Identify which cell holds the provided text, then report its (X, Y) central coordinate. 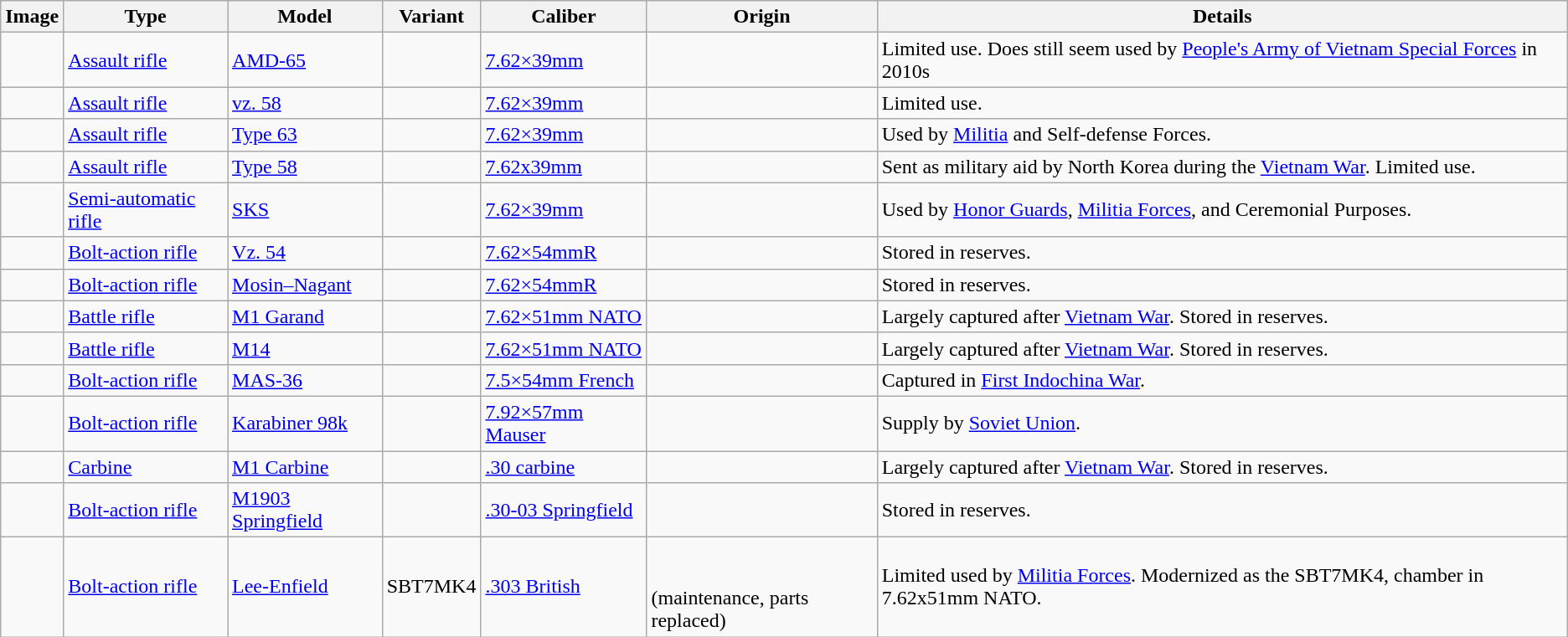
(maintenance, parts replaced) (762, 588)
MAS-36 (305, 380)
Sent as military aid by North Korea during the Vietnam War. Limited use. (1222, 167)
Type 58 (305, 167)
SBT7MK4 (431, 588)
Variant (431, 17)
Carbine (146, 466)
M14 (305, 348)
Details (1222, 17)
Mosin–Nagant (305, 285)
7.5×54mm French (564, 380)
Used by Militia and Self-defense Forces. (1222, 135)
Captured in First Indochina War. (1222, 380)
Supply by Soviet Union. (1222, 424)
Lee-Enfield (305, 588)
Limited use. Does still seem used by People's Army of Vietnam Special Forces in 2010s (1222, 60)
Limited used by Militia Forces. Modernized as the SBT7MK4, chamber in 7.62x51mm NATO. (1222, 588)
Model (305, 17)
Limited use. (1222, 103)
7.92×57mm Mauser (564, 424)
vz. 58 (305, 103)
Used by Honor Guards, Militia Forces, and Ceremonial Purposes. (1222, 209)
M1 Carbine (305, 466)
.30 carbine (564, 466)
Karabiner 98k (305, 424)
SKS (305, 209)
7.62x39mm (564, 167)
Image (32, 17)
Origin (762, 17)
Type (146, 17)
Vz. 54 (305, 253)
.303 British (564, 588)
Caliber (564, 17)
M1 Garand (305, 316)
Type 63 (305, 135)
M1903 Springfield (305, 511)
.30-03 Springfield (564, 511)
Semi-automatic rifle (146, 209)
AMD-65 (305, 60)
